Return the (x, y) coordinate for the center point of the cell that contains the specified text.  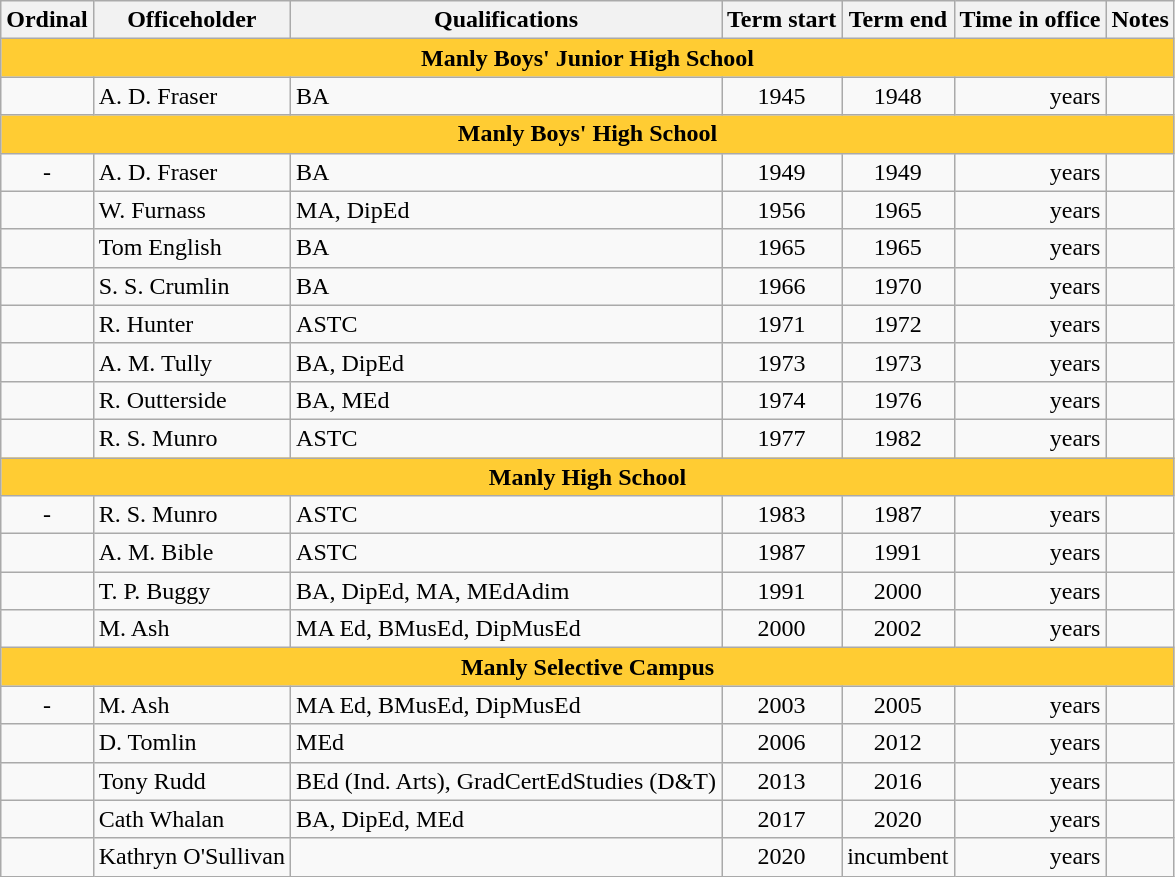
1976 (898, 400)
MEd (506, 743)
Cath Whalan (192, 819)
Officeholder (192, 20)
Term end (898, 20)
1977 (782, 438)
Ordinal (47, 20)
BA, MEd (506, 400)
Term start (782, 20)
Manly Selective Campus (588, 667)
1970 (898, 286)
W. Furnass (192, 210)
A. M. Tully (192, 362)
2013 (782, 781)
D. Tomlin (192, 743)
BA, DipEd, MA, MEdAdim (506, 591)
1974 (782, 400)
T. P. Buggy (192, 591)
MA, DipEd (506, 210)
1972 (898, 324)
2016 (898, 781)
2002 (898, 629)
1948 (898, 96)
1983 (782, 515)
BA, DipEd, MEd (506, 819)
Tom English (192, 248)
BA, DipEd (506, 362)
BEd (Ind. Arts), GradCertEdStudies (D&T) (506, 781)
Manly High School (588, 477)
Manly Boys' Junior High School (588, 58)
2005 (898, 705)
incumbent (898, 857)
2017 (782, 819)
Manly Boys' High School (588, 134)
S. S. Crumlin (192, 286)
Tony Rudd (192, 781)
Notes (1140, 20)
1945 (782, 96)
1956 (782, 210)
1982 (898, 438)
2006 (782, 743)
1966 (782, 286)
2003 (782, 705)
Kathryn O'Sullivan (192, 857)
R. Hunter (192, 324)
R. Outterside (192, 400)
Time in office (1030, 20)
Qualifications (506, 20)
2012 (898, 743)
1971 (782, 324)
A. M. Bible (192, 553)
